Extract the [x, y] coordinate from the center of the cell holding the provided text.  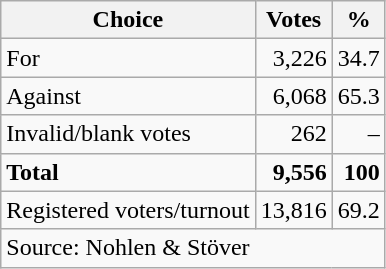
Total [128, 172]
Votes [294, 20]
Invalid/blank votes [128, 134]
13,816 [294, 210]
– [358, 134]
65.3 [358, 96]
6,068 [294, 96]
For [128, 58]
% [358, 20]
Choice [128, 20]
Source: Nohlen & Stöver [193, 248]
34.7 [358, 58]
Registered voters/turnout [128, 210]
3,226 [294, 58]
262 [294, 134]
69.2 [358, 210]
Against [128, 96]
9,556 [294, 172]
100 [358, 172]
